Extract the [x, y] coordinate from the center of the cell holding the provided text.  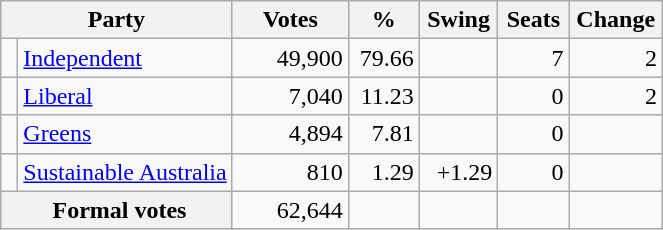
7,040 [290, 96]
7.81 [384, 134]
Party [116, 20]
+1.29 [458, 172]
49,900 [290, 58]
Greens [125, 134]
4,894 [290, 134]
Votes [290, 20]
810 [290, 172]
Sustainable Australia [125, 172]
79.66 [384, 58]
Independent [125, 58]
7 [534, 58]
Liberal [125, 96]
62,644 [290, 210]
Change [616, 20]
Seats [534, 20]
11.23 [384, 96]
Formal votes [116, 210]
% [384, 20]
1.29 [384, 172]
Swing [458, 20]
